Detect which cell encompasses the target text, then output its [x, y] center coordinate. 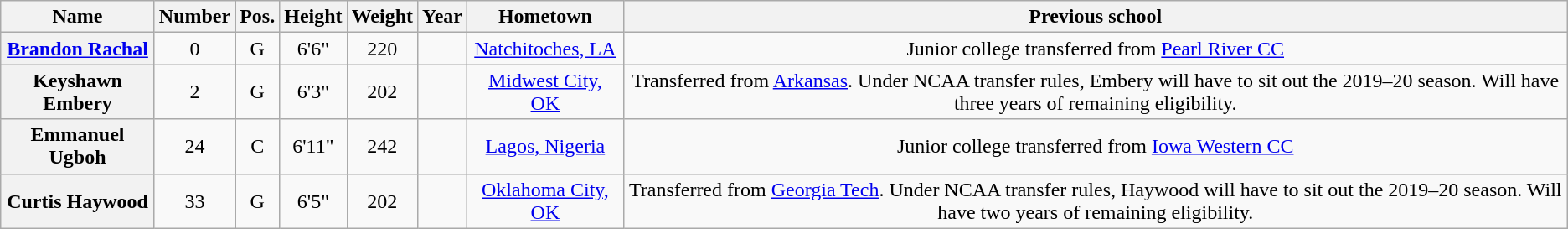
6'3" [313, 92]
6'6" [313, 49]
Hometown [546, 17]
Emmanuel Ugboh [78, 146]
Keyshawn Embery [78, 92]
Natchitoches, LA [546, 49]
33 [194, 201]
Curtis Haywood [78, 201]
Midwest City, OK [546, 92]
Previous school [1096, 17]
Height [313, 17]
C [258, 146]
Pos. [258, 17]
0 [194, 49]
6'11" [313, 146]
2 [194, 92]
24 [194, 146]
Number [194, 17]
Junior college transferred from Pearl River CC [1096, 49]
Weight [382, 17]
Lagos, Nigeria [546, 146]
220 [382, 49]
Brandon Rachal [78, 49]
Year [442, 17]
242 [382, 146]
Junior college transferred from Iowa Western CC [1096, 146]
6'5" [313, 201]
Name [78, 17]
Transferred from Arkansas. Under NCAA transfer rules, Embery will have to sit out the 2019–20 season. Will have three years of remaining eligibility. [1096, 92]
Oklahoma City, OK [546, 201]
